Determine the (X, Y) coordinate at the center of the cell enclosing the given text.  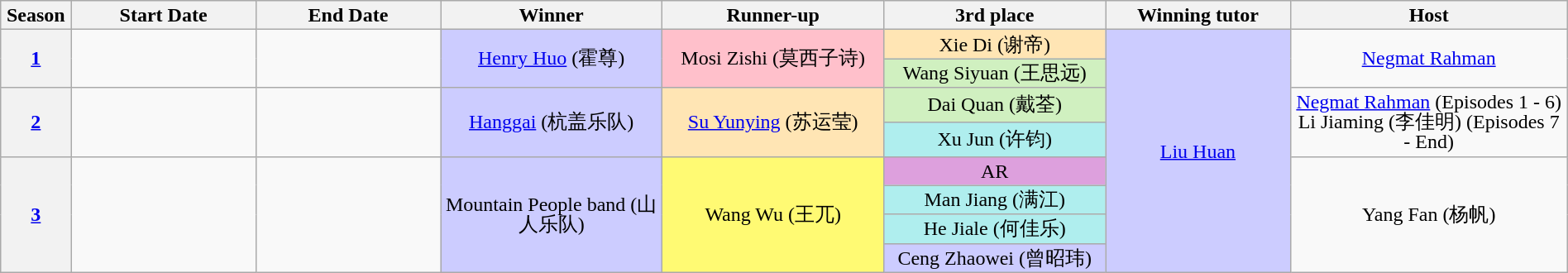
Host (1429, 15)
Negmat Rahman (Episodes 1 - 6)Li Jiaming (李佳明) (Episodes 7 - End) (1429, 122)
Su Yunying (苏运莹) (773, 122)
Hanggai (杭盖乐队) (552, 122)
Winner (552, 15)
2 (36, 122)
Mosi Zishi (莫西子诗) (773, 59)
Negmat Rahman (1429, 59)
Wang Siyuan (王思远) (995, 73)
1 (36, 59)
Ceng Zhaowei (曾昭玮) (995, 258)
Start Date (164, 15)
Henry Huo (霍尊) (552, 59)
AR (995, 170)
Dai Quan (戴荃) (995, 105)
Xie Di (谢帝) (995, 45)
Liu Huan (1198, 151)
3 (36, 214)
Runner-up (773, 15)
Mountain People band (山人乐队) (552, 214)
Yang Fan (杨帆) (1429, 214)
3rd place (995, 15)
Man Jiang (满江) (995, 200)
He Jiale (何佳乐) (995, 228)
End Date (347, 15)
Season (36, 15)
Xu Jun (许钧) (995, 139)
Wang Wu (王兀) (773, 214)
Winning tutor (1198, 15)
